Output the (x, y) coordinate of the center of the cell containing the given text.  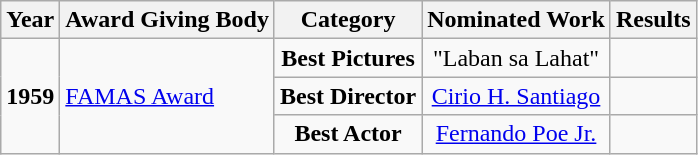
Award Giving Body (168, 20)
"Laban sa Lahat" (516, 58)
Category (348, 20)
Fernando Poe Jr. (516, 134)
1959 (30, 96)
Best Actor (348, 134)
Results (653, 20)
Best Pictures (348, 58)
Nominated Work (516, 20)
Best Director (348, 96)
FAMAS Award (168, 96)
Year (30, 20)
Cirio H. Santiago (516, 96)
